Extract the (x, y) coordinate from the center of the cell holding the provided text.  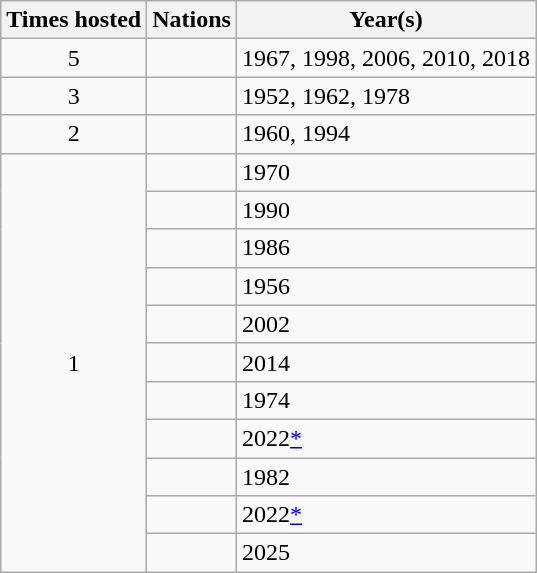
Times hosted (74, 20)
2014 (386, 362)
2025 (386, 553)
2 (74, 134)
1990 (386, 210)
2002 (386, 324)
1967, 1998, 2006, 2010, 2018 (386, 58)
Nations (192, 20)
3 (74, 96)
Year(s) (386, 20)
5 (74, 58)
1956 (386, 286)
1952, 1962, 1978 (386, 96)
1974 (386, 400)
1 (74, 362)
1970 (386, 172)
1986 (386, 248)
1960, 1994 (386, 134)
1982 (386, 477)
